Extract the (x, y) coordinate from the center of the cell holding the provided text.  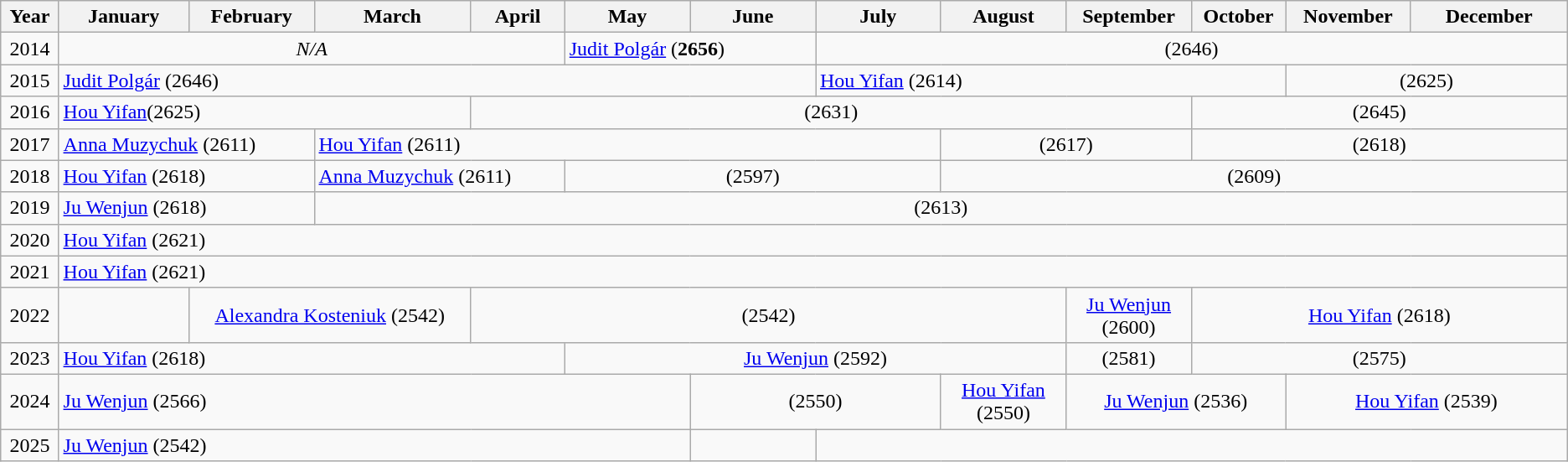
2014 (30, 49)
2025 (30, 445)
Judit Polgár (2646) (437, 80)
2021 (30, 272)
May (627, 17)
(2597) (752, 176)
June (753, 17)
(2618) (1379, 144)
2019 (30, 208)
January (124, 17)
February (251, 17)
April (518, 17)
(2631) (831, 112)
Hou Yifan (2539) (1427, 401)
2023 (30, 358)
August (1003, 17)
N/A (312, 49)
(2617) (1065, 144)
2018 (30, 176)
July (879, 17)
October (1238, 17)
2022 (30, 315)
Ju Wenjun (2592) (815, 358)
Hou Yifan (2550) (1003, 401)
(2646) (1192, 49)
(2581) (1129, 358)
(2550) (816, 401)
Hou Yifan(2625) (265, 112)
(2645) (1379, 112)
2017 (30, 144)
November (1349, 17)
2016 (30, 112)
Ju Wenjun (2542) (374, 445)
Ju Wenjun (2566) (374, 401)
December (1489, 17)
2020 (30, 240)
2015 (30, 80)
(2542) (769, 315)
(2625) (1427, 80)
Ju Wenjun(2600) (1129, 315)
Judit Polgár (2656) (690, 49)
Ju Wenjun (2536) (1176, 401)
September (1129, 17)
Alexandra Kosteniuk (2542) (330, 315)
Hou Yifan (2611) (627, 144)
Year (30, 17)
(2575) (1379, 358)
(2609) (1254, 176)
Hou Yifan (2614) (1050, 80)
March (392, 17)
2024 (30, 401)
(2613) (941, 208)
Ju Wenjun (2618) (186, 208)
